Find where the given text appears and provide that cell's center as [x, y] coordinate. 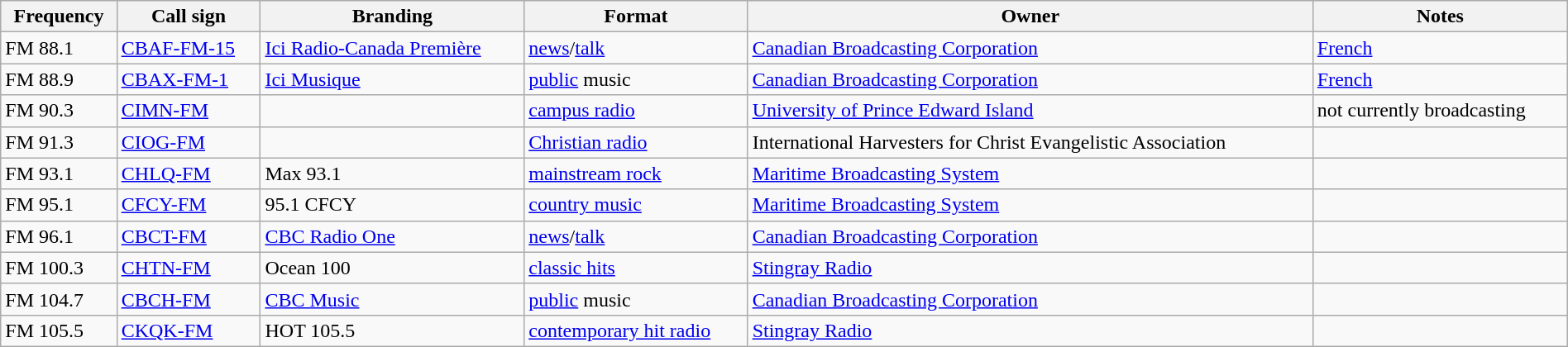
Owner [1030, 17]
classic hits [636, 268]
FM 104.7 [59, 299]
CBCH-FM [189, 299]
CBC Radio One [392, 236]
FM 105.5 [59, 330]
FM 88.1 [59, 48]
Christian radio [636, 142]
FM 90.3 [59, 111]
Notes [1440, 17]
FM 95.1 [59, 205]
CHTN-FM [189, 268]
CIMN-FM [189, 111]
Ici Radio-Canada Première [392, 48]
FM 96.1 [59, 236]
CHLQ-FM [189, 173]
contemporary hit radio [636, 330]
Frequency [59, 17]
Branding [392, 17]
CBAX-FM-1 [189, 79]
95.1 CFCY [392, 205]
International Harvesters for Christ Evangelistic Association [1030, 142]
HOT 105.5 [392, 330]
not currently broadcasting [1440, 111]
CBAF-FM-15 [189, 48]
FM 93.1 [59, 173]
CBC Music [392, 299]
country music [636, 205]
FM 100.3 [59, 268]
Ici Musique [392, 79]
Format [636, 17]
mainstream rock [636, 173]
Max 93.1 [392, 173]
CBCT-FM [189, 236]
Call sign [189, 17]
FM 88.9 [59, 79]
University of Prince Edward Island [1030, 111]
campus radio [636, 111]
CKQK-FM [189, 330]
CFCY-FM [189, 205]
CIOG-FM [189, 142]
Ocean 100 [392, 268]
FM 91.3 [59, 142]
